Provide the (x, y) coordinate of the cell's center where the given text is located.  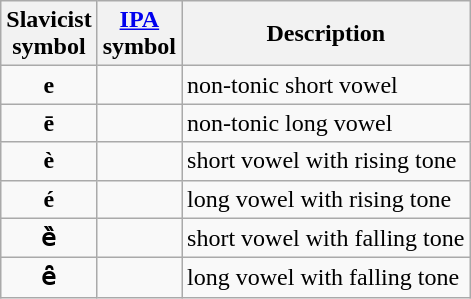
short vowel with rising tone (326, 161)
Slavicistsymbol (49, 34)
ē (49, 123)
non-tonic long vowel (326, 123)
long vowel with rising tone (326, 199)
non-tonic short vowel (326, 85)
IPAsymbol (139, 34)
e (49, 85)
é (49, 199)
long vowel with falling tone (326, 278)
ȇ (49, 278)
ȅ (49, 238)
Description (326, 34)
è (49, 161)
short vowel with falling tone (326, 238)
